Find where the given text appears and provide that cell's center as [X, Y] coordinate. 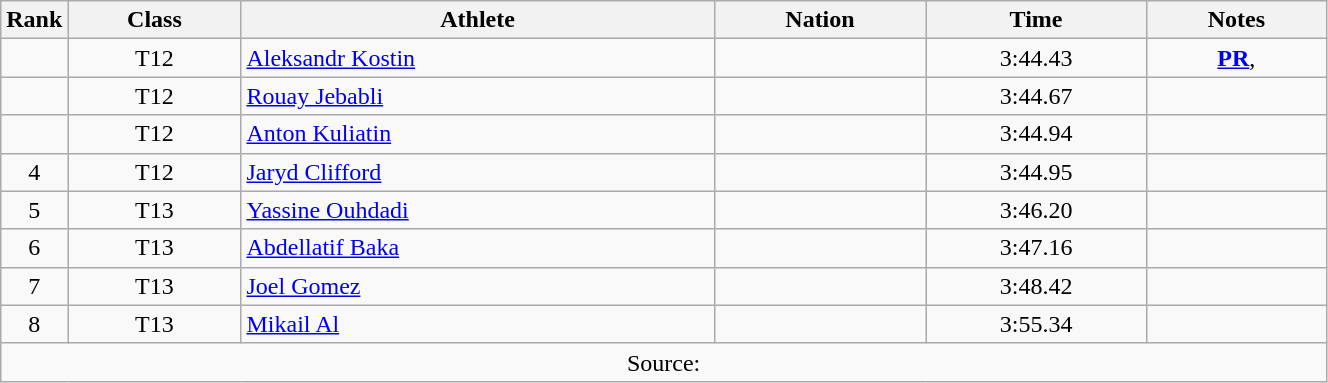
Rank [34, 20]
Aleksandr Kostin [478, 58]
3:44.94 [1036, 134]
Source: [664, 362]
Jaryd Clifford [478, 172]
8 [34, 324]
PR, [1236, 58]
3:47.16 [1036, 248]
3:44.43 [1036, 58]
Class [154, 20]
Nation [820, 20]
3:44.95 [1036, 172]
Joel Gomez [478, 286]
3:44.67 [1036, 96]
3:55.34 [1036, 324]
4 [34, 172]
3:46.20 [1036, 210]
Anton Kuliatin [478, 134]
Rouay Jebabli [478, 96]
Mikail Al [478, 324]
6 [34, 248]
7 [34, 286]
3:48.42 [1036, 286]
Abdellatif Baka [478, 248]
Notes [1236, 20]
Yassine Ouhdadi [478, 210]
5 [34, 210]
Time [1036, 20]
Athlete [478, 20]
